Return (X, Y) of the center of cell containing provided text 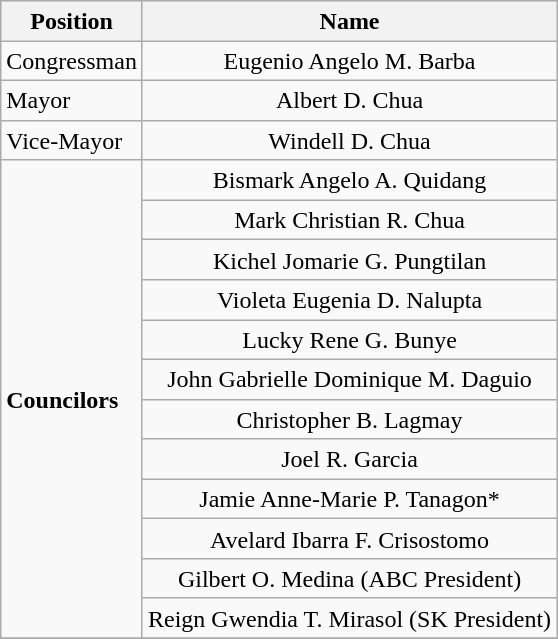
Bismark Angelo A. Quidang (349, 180)
Reign Gwendia T. Mirasol (SK President) (349, 618)
Joel R. Garcia (349, 459)
Windell D. Chua (349, 140)
Position (72, 21)
John Gabrielle Dominique M. Daguio (349, 379)
Congressman (72, 61)
Gilbert O. Medina (ABC President) (349, 579)
Mayor (72, 100)
Jamie Anne-Marie P. Tanagon* (349, 499)
Vice-Mayor (72, 140)
Christopher B. Lagmay (349, 419)
Mark Christian R. Chua (349, 220)
Avelard Ibarra F. Crisostomo (349, 539)
Kichel Jomarie G. Pungtilan (349, 260)
Eugenio Angelo M. Barba (349, 61)
Councilors (72, 399)
Albert D. Chua (349, 100)
Lucky Rene G. Bunye (349, 340)
Violeta Eugenia D. Nalupta (349, 300)
Name (349, 21)
